Detect which cell encompasses the target text, then output its (X, Y) center coordinate. 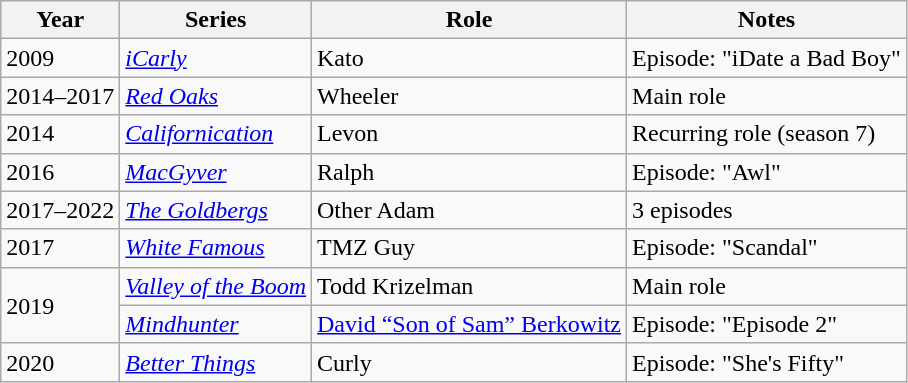
Notes (767, 20)
Year (60, 20)
White Famous (216, 248)
Todd Krizelman (470, 286)
Ralph (470, 172)
Better Things (216, 362)
iCarly (216, 58)
Episode: "Awl" (767, 172)
Levon (470, 134)
Kato (470, 58)
Other Adam (470, 210)
2017 (60, 248)
TMZ Guy (470, 248)
Episode: "Episode 2" (767, 324)
Mindhunter (216, 324)
2014–2017 (60, 96)
3 episodes (767, 210)
2017–2022 (60, 210)
Valley of the Boom (216, 286)
David “Son of Sam” Berkowitz (470, 324)
2019 (60, 305)
Californication (216, 134)
2020 (60, 362)
Role (470, 20)
Episode: "Scandal" (767, 248)
Episode: "She's Fifty" (767, 362)
2009 (60, 58)
2016 (60, 172)
Series (216, 20)
Recurring role (season 7) (767, 134)
Red Oaks (216, 96)
Curly (470, 362)
MacGyver (216, 172)
Episode: "iDate a Bad Boy" (767, 58)
2014 (60, 134)
The Goldbergs (216, 210)
Wheeler (470, 96)
